Locate the cell with the specified text and output its (X, Y) center coordinate. 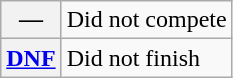
— (31, 20)
Did not compete (146, 20)
DNF (31, 58)
Did not finish (146, 58)
